Pinpoint the cell where the given text exists, returning its [x, y] midpoint coordinate. 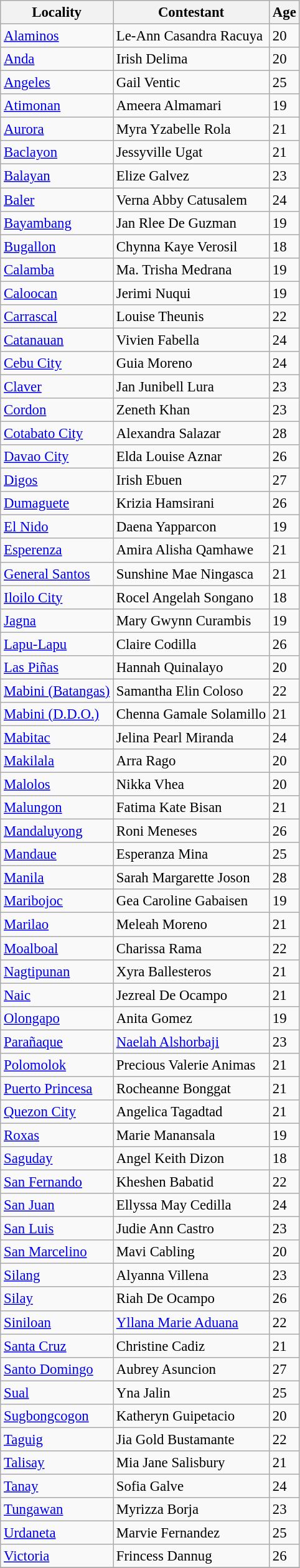
General Santos [57, 574]
Frincess Dannug [192, 1556]
Maribojoc [57, 902]
Arra Rago [192, 761]
Irish Delima [192, 59]
Riah De Ocampo [192, 1299]
Gea Caroline Gabaisen [192, 902]
Chynna Kaye Verosil [192, 246]
Manila [57, 878]
Jessyville Ugat [192, 152]
Chenna Gamale Solamillo [192, 714]
Sual [57, 1393]
San Fernando [57, 1182]
Mandaluyong [57, 831]
Marvie Fernandez [192, 1533]
Anita Gomez [192, 1018]
Ma. Trisha Medrana [192, 269]
Carrascal [57, 317]
Mabini (Batangas) [57, 691]
Naelah Alshorbaji [192, 1042]
Precious Valerie Animas [192, 1065]
Myra Yzabelle Rola [192, 129]
San Juan [57, 1205]
Cordon [57, 410]
Silang [57, 1276]
Krizia Hamsirani [192, 503]
El Nido [57, 527]
Mavi Cabling [192, 1252]
Samantha Elin Coloso [192, 691]
Sarah Margarette Joson [192, 878]
Irish Ebuen [192, 480]
Caloocan [57, 293]
Nagtipunan [57, 971]
Christine Cadiz [192, 1346]
Davao City [57, 457]
Verna Abby Catusalem [192, 200]
Jia Gold Bustamante [192, 1439]
Fatima Kate Bisan [192, 808]
Rocel Angelah Songano [192, 597]
Lapu-Lapu [57, 644]
Sugbongcogon [57, 1416]
Angel Keith Dizon [192, 1159]
Claire Codilla [192, 644]
Elize Galvez [192, 176]
Mabitac [57, 737]
Anda [57, 59]
Mary Gwynn Curambis [192, 620]
Dumaguete [57, 503]
Elda Louise Aznar [192, 457]
Amira Alisha Qamhawe [192, 551]
Moalboal [57, 948]
Puerto Princesa [57, 1088]
Nikka Vhea [192, 785]
Talisay [57, 1463]
Iloilo City [57, 597]
Esperenza [57, 551]
Baclayon [57, 152]
Silay [57, 1299]
Balayan [57, 176]
Zeneth Khan [192, 410]
Jagna [57, 620]
Alexandra Salazar [192, 434]
Catanauan [57, 340]
Angelica Tagadtad [192, 1112]
Tanay [57, 1486]
Vivien Fabella [192, 340]
Hannah Quinalayo [192, 668]
Kheshen Babatid [192, 1182]
Malolos [57, 785]
Calamba [57, 269]
Guia Moreno [192, 363]
Alyanna Villena [192, 1276]
Aubrey Asuncion [192, 1369]
San Luis [57, 1229]
Cotabato City [57, 434]
Rocheanne Bonggat [192, 1088]
Roni Meneses [192, 831]
Xyra Ballesteros [192, 971]
Victoria [57, 1556]
Alaminos [57, 36]
Tungawan [57, 1510]
Digos [57, 480]
Jerimi Nuqui [192, 293]
Myrizza Borja [192, 1510]
Mabini (D.D.O.) [57, 714]
Bugallon [57, 246]
Angeles [57, 83]
Santo Domingo [57, 1369]
Mia Jane Salisbury [192, 1463]
Yna Jalin [192, 1393]
Olongapo [57, 1018]
Urdaneta [57, 1533]
Atimonan [57, 106]
Jan Junibell Lura [192, 386]
Judie Ann Castro [192, 1229]
Siniloan [57, 1322]
San Marcelino [57, 1252]
Roxas [57, 1135]
Taguig [57, 1439]
Age [285, 12]
Quezon City [57, 1112]
Baler [57, 200]
Sofia Galve [192, 1486]
Saguday [57, 1159]
Ellyssa May Cedilla [192, 1205]
Bayambang [57, 223]
Sunshine Mae Ningasca [192, 574]
Jan Rlee De Guzman [192, 223]
Marilao [57, 925]
Jelina Pearl Miranda [192, 737]
Yllana Marie Aduana [192, 1322]
Malungon [57, 808]
Katheryn Guipetacio [192, 1416]
Las Piñas [57, 668]
Claver [57, 386]
Contestant [192, 12]
Meleah Moreno [192, 925]
Ameera Almamari [192, 106]
Aurora [57, 129]
Parañaque [57, 1042]
Le-Ann Casandra Racuya [192, 36]
Marie Manansala [192, 1135]
Naic [57, 995]
Esperanza Mina [192, 854]
Jezreal De Ocampo [192, 995]
Louise Theunis [192, 317]
Gail Ventic [192, 83]
Charissa Rama [192, 948]
Daena Yapparcon [192, 527]
Polomolok [57, 1065]
Mandaue [57, 854]
Makilala [57, 761]
Cebu City [57, 363]
Locality [57, 12]
Santa Cruz [57, 1346]
